Provide the (X, Y) coordinate of the cell's center where the given text is located.  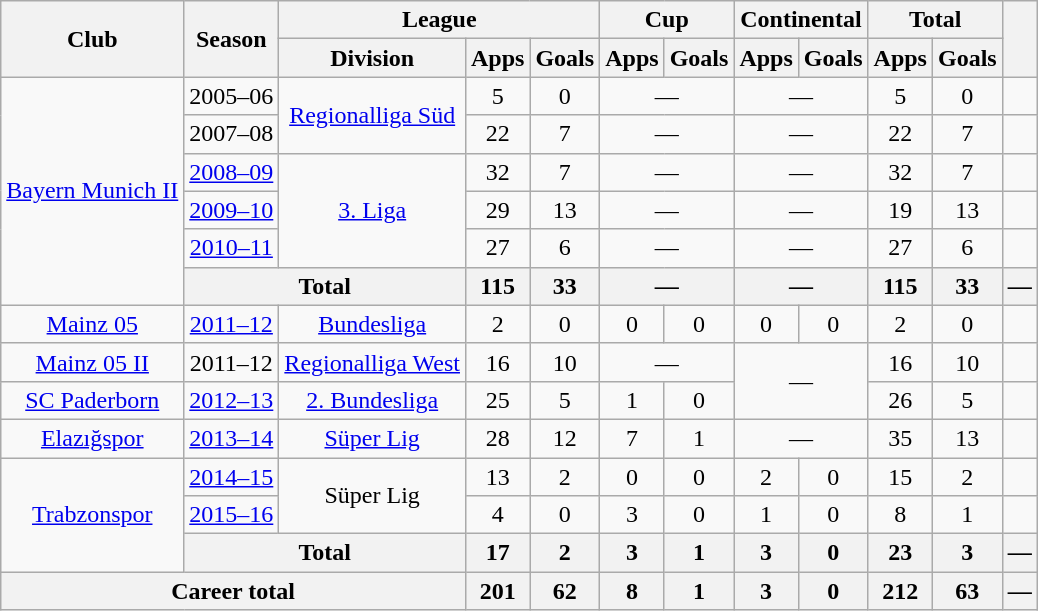
Regionalliga Süd (372, 115)
212 (900, 591)
29 (497, 210)
26 (900, 400)
28 (497, 438)
Career total (234, 591)
25 (497, 400)
2014–15 (232, 477)
2013–14 (232, 438)
63 (967, 591)
35 (900, 438)
15 (900, 477)
2005–06 (232, 96)
League (440, 20)
Bayern Munich II (92, 191)
23 (900, 553)
Club (92, 39)
Season (232, 39)
Trabzonspor (92, 515)
Division (372, 58)
2015–16 (232, 515)
2008–09 (232, 172)
2010–11 (232, 248)
4 (497, 515)
62 (565, 591)
Bundesliga (372, 324)
2012–13 (232, 400)
17 (497, 553)
Continental (801, 20)
Elazığspor (92, 438)
Regionalliga West (372, 362)
3. Liga (372, 210)
Mainz 05 II (92, 362)
2007–08 (232, 134)
12 (565, 438)
SC Paderborn (92, 400)
Cup (667, 20)
2009–10 (232, 210)
Mainz 05 (92, 324)
19 (900, 210)
2. Bundesliga (372, 400)
201 (497, 591)
